Capture the cell that displays the provided text and extract its (x, y) central coordinate. 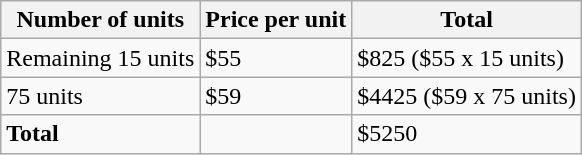
$59 (276, 96)
75 units (100, 96)
$5250 (467, 134)
$55 (276, 58)
$4425 ($59 x 75 units) (467, 96)
Price per unit (276, 20)
Number of units (100, 20)
$825 ($55 x 15 units) (467, 58)
Remaining 15 units (100, 58)
